Detect which cell encompasses the target text, then output its (x, y) center coordinate. 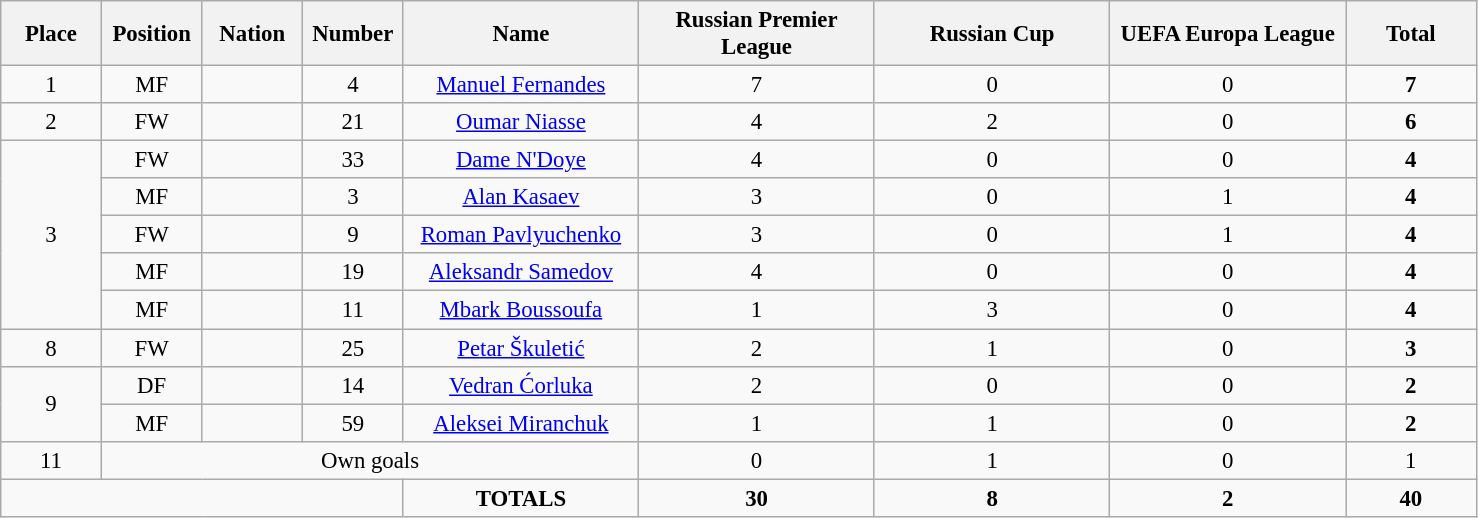
Position (152, 34)
UEFA Europa League (1228, 34)
59 (354, 423)
Name (521, 34)
6 (1412, 122)
Place (52, 34)
Russian Cup (992, 34)
33 (354, 160)
Oumar Niasse (521, 122)
Mbark Boussoufa (521, 310)
25 (354, 348)
Petar Škuletić (521, 348)
Aleksandr Samedov (521, 273)
Own goals (370, 460)
Dame N'Doye (521, 160)
TOTALS (521, 498)
Manuel Fernandes (521, 85)
Nation (252, 34)
21 (354, 122)
Roman Pavlyuchenko (521, 235)
DF (152, 385)
30 (757, 498)
Total (1412, 34)
Number (354, 34)
Aleksei Miranchuk (521, 423)
14 (354, 385)
19 (354, 273)
Russian Premier League (757, 34)
Alan Kasaev (521, 197)
40 (1412, 498)
Vedran Ćorluka (521, 385)
